Pinpoint the cell where the given text exists, returning its (X, Y) midpoint coordinate. 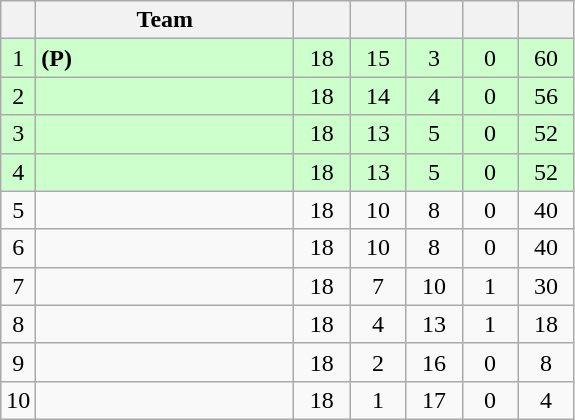
60 (546, 58)
30 (546, 286)
14 (378, 96)
15 (378, 58)
56 (546, 96)
(P) (165, 58)
16 (434, 362)
17 (434, 400)
6 (18, 248)
9 (18, 362)
Team (165, 20)
